Provide the [x, y] coordinate of the cell's center where the given text is located.  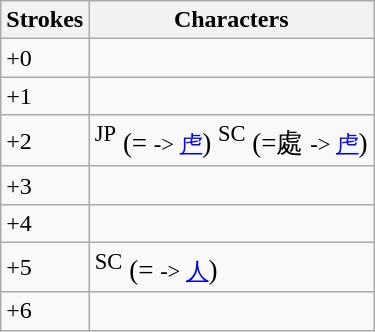
+2 [45, 140]
Strokes [45, 20]
Characters [232, 20]
JP (= -> 虍) SC (=處 -> 虍) [232, 140]
+6 [45, 311]
+5 [45, 267]
SC (= -> 人) [232, 267]
+1 [45, 96]
+4 [45, 223]
+0 [45, 58]
+3 [45, 185]
